Determine the [x, y] coordinate at the center of the cell enclosing the given text.  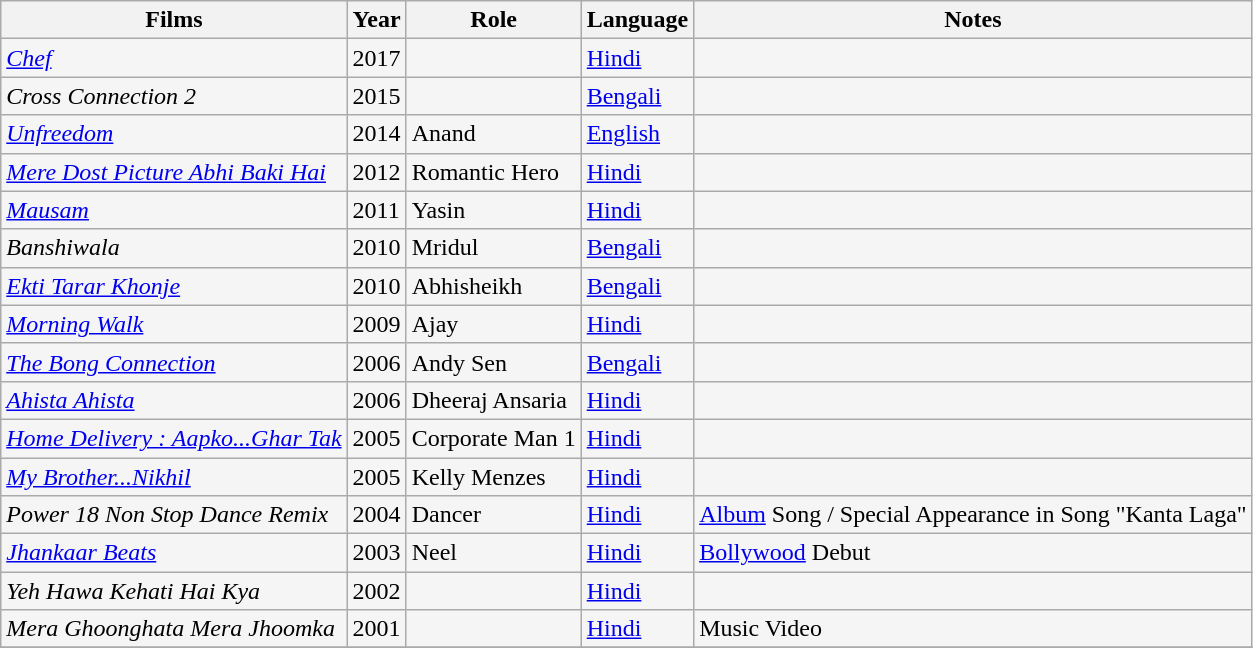
Notes [974, 20]
2004 [376, 515]
Mausam [174, 210]
Unfreedom [174, 134]
Banshiwala [174, 248]
Yeh Hawa Kehati Hai Kya [174, 591]
Anand [494, 134]
Kelly Menzes [494, 477]
Dheeraj Ansaria [494, 400]
2017 [376, 58]
Neel [494, 553]
Power 18 Non Stop Dance Remix [174, 515]
Role [494, 20]
Language [637, 20]
2009 [376, 324]
Yasin [494, 210]
Mridul [494, 248]
Mera Ghoonghata Mera Jhoomka [174, 629]
Andy Sen [494, 362]
2003 [376, 553]
Corporate Man 1 [494, 438]
Year [376, 20]
2002 [376, 591]
My Brother...Nikhil [174, 477]
Mere Dost Picture Abhi Baki Hai [174, 172]
Music Video [974, 629]
Morning Walk [174, 324]
Chef [174, 58]
2012 [376, 172]
Films [174, 20]
Jhankaar Beats [174, 553]
Ahista Ahista [174, 400]
2014 [376, 134]
Ajay [494, 324]
2001 [376, 629]
Cross Connection 2 [174, 96]
The Bong Connection [174, 362]
English [637, 134]
Romantic Hero [494, 172]
2011 [376, 210]
Dancer [494, 515]
2015 [376, 96]
Album Song / Special Appearance in Song "Kanta Laga" [974, 515]
Bollywood Debut [974, 553]
Abhisheikh [494, 286]
Ekti Tarar Khonje [174, 286]
Home Delivery : Aapko...Ghar Tak [174, 438]
